From the cell containing the given text, extract its center point as (x, y) coordinate. 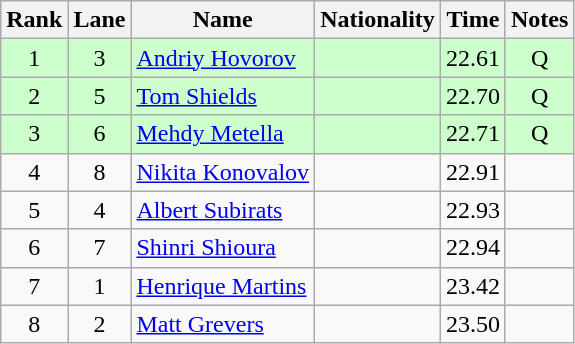
22.71 (472, 134)
Lane (100, 20)
Andriy Hovorov (223, 58)
Nationality (378, 20)
Name (223, 20)
Rank (34, 20)
22.61 (472, 58)
Tom Shields (223, 96)
Matt Grevers (223, 324)
Albert Subirats (223, 210)
22.70 (472, 96)
23.50 (472, 324)
Mehdy Metella (223, 134)
Notes (539, 20)
Henrique Martins (223, 286)
23.42 (472, 286)
22.94 (472, 248)
Nikita Konovalov (223, 172)
22.93 (472, 210)
Time (472, 20)
22.91 (472, 172)
Shinri Shioura (223, 248)
